For the text-containing cell, return its midpoint in [x, y] coordinate format. 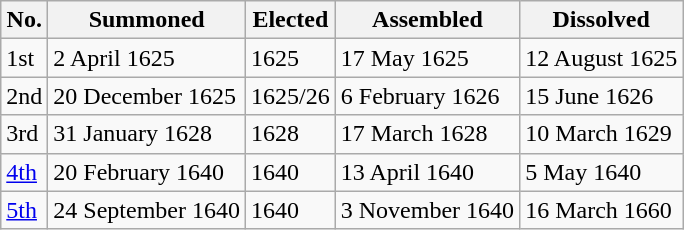
16 March 1660 [602, 210]
17 May 1625 [427, 58]
6 February 1626 [427, 96]
31 January 1628 [147, 134]
2nd [24, 96]
No. [24, 20]
4th [24, 172]
Elected [291, 20]
15 June 1626 [602, 96]
2 April 1625 [147, 58]
20 December 1625 [147, 96]
12 August 1625 [602, 58]
5th [24, 210]
1st [24, 58]
24 September 1640 [147, 210]
10 March 1629 [602, 134]
5 May 1640 [602, 172]
1625 [291, 58]
3 November 1640 [427, 210]
Assembled [427, 20]
13 April 1640 [427, 172]
1628 [291, 134]
Summoned [147, 20]
20 February 1640 [147, 172]
1625/26 [291, 96]
17 March 1628 [427, 134]
Dissolved [602, 20]
3rd [24, 134]
